Return [x, y] of the center of cell containing provided text 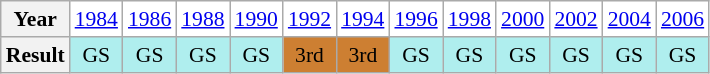
1994 [362, 19]
2000 [522, 19]
1992 [310, 19]
1996 [416, 19]
2004 [630, 19]
2002 [576, 19]
1998 [470, 19]
1986 [150, 19]
Year [36, 19]
1988 [202, 19]
2006 [682, 19]
Result [36, 55]
1984 [96, 19]
1990 [256, 19]
